Extract the [X, Y] coordinate from the center of the cell holding the provided text.  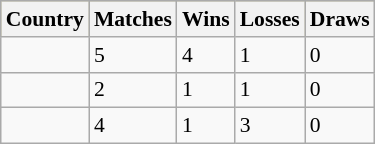
Losses [270, 19]
Wins [206, 19]
3 [270, 126]
Matches [133, 19]
5 [133, 55]
Country [45, 19]
Draws [340, 19]
2 [133, 90]
